Determine the [x, y] coordinate at the center of the cell enclosing the given text.  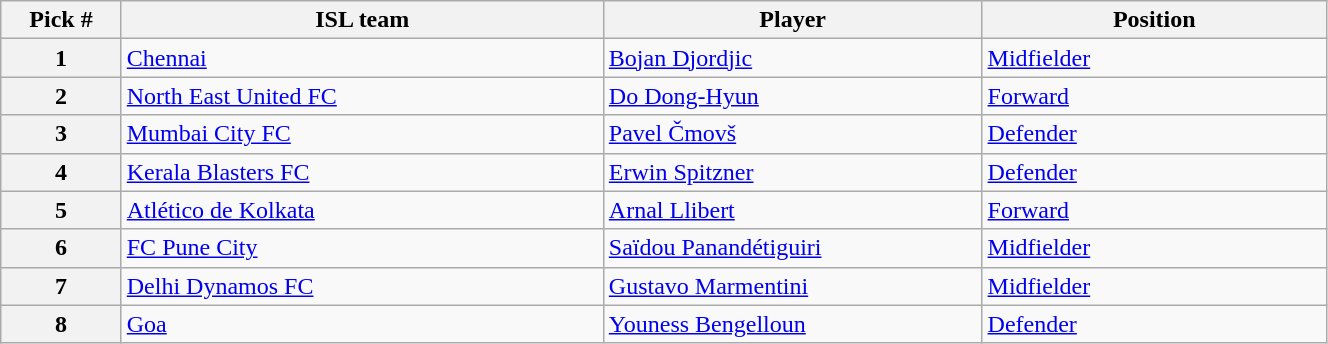
3 [61, 134]
1 [61, 58]
Pavel Čmovš [792, 134]
Do Dong-Hyun [792, 96]
Arnal Llibert [792, 210]
6 [61, 248]
FC Pune City [362, 248]
Position [1154, 20]
ISL team [362, 20]
Player [792, 20]
8 [61, 324]
7 [61, 286]
Pick # [61, 20]
5 [61, 210]
North East United FC [362, 96]
Bojan Djordjic [792, 58]
2 [61, 96]
Delhi Dynamos FC [362, 286]
Saïdou Panandétiguiri [792, 248]
Kerala Blasters FC [362, 172]
Atlético de Kolkata [362, 210]
Goa [362, 324]
Erwin Spitzner [792, 172]
Youness Bengelloun [792, 324]
4 [61, 172]
Chennai [362, 58]
Gustavo Marmentini [792, 286]
Mumbai City FC [362, 134]
